Locate the cell with the specified text and output its [X, Y] center coordinate. 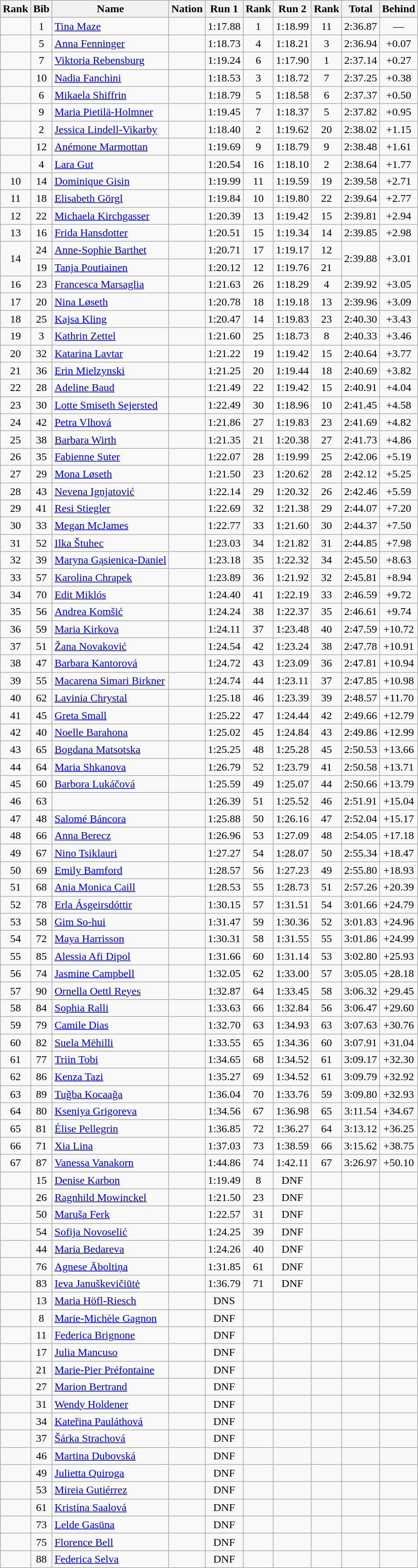
3:02.80 [361, 956]
+50.10 [399, 1163]
2:44.37 [361, 526]
3:09.17 [361, 1060]
Lavinia Chrystal [110, 698]
1:20.71 [224, 250]
2:48.57 [361, 698]
1:22.49 [224, 405]
2:55.34 [361, 853]
Vanessa Vanakorn [110, 1163]
1:25.52 [292, 801]
Suela Mëhilli [110, 1042]
2:42.46 [361, 491]
Run 1 [224, 9]
1:32.05 [224, 973]
1:19.59 [292, 181]
Tuğba Kocaağa [110, 1094]
2:50.58 [361, 767]
Ania Monica Caill [110, 887]
2:40.69 [361, 371]
1:33.45 [292, 991]
2:40.30 [361, 319]
Total [361, 9]
1:18.99 [292, 26]
Kseniya Grigoreva [110, 1111]
1:24.44 [292, 715]
Behind [399, 9]
2:49.86 [361, 732]
Jessica Lindell-Vikarby [110, 129]
1:25.07 [292, 784]
2:42.06 [361, 457]
+5.59 [399, 491]
Michaela Kirchgasser [110, 216]
Edit Miklós [110, 595]
Jasmine Campbell [110, 973]
1:25.22 [224, 715]
Nino Tsiklauri [110, 853]
2:39.58 [361, 181]
2:40.91 [361, 388]
1:20.47 [224, 319]
1:26.39 [224, 801]
Martina Dubovská [110, 1456]
1:18.21 [292, 43]
+29.45 [399, 991]
2:44.85 [361, 543]
1:21.38 [292, 509]
Anémone Marmottan [110, 147]
1:21.22 [224, 353]
3:06.32 [361, 991]
+10.72 [399, 629]
1:19.44 [292, 371]
Šárka Strachová [110, 1439]
1:19.84 [224, 198]
Bogdana Matsotska [110, 749]
2:39.96 [361, 302]
1:24.25 [224, 1232]
+31.04 [399, 1042]
Sofija Novoselić [110, 1232]
83 [42, 1283]
3:01.86 [361, 939]
2:57.26 [361, 887]
Gim So-hui [110, 922]
Florence Bell [110, 1542]
1:32.70 [224, 1025]
Maruša Ferk [110, 1215]
3:01.66 [361, 905]
2:54.05 [361, 836]
84 [42, 1008]
+11.70 [399, 698]
1:19.34 [292, 233]
2:41.45 [361, 405]
89 [42, 1094]
1:23.79 [292, 767]
1:44.86 [224, 1163]
1:20.51 [224, 233]
Barbara Wirth [110, 439]
1:21.25 [224, 371]
1:31.66 [224, 956]
+7.98 [399, 543]
76 [42, 1266]
1:30.31 [224, 939]
Kajsa Kling [110, 319]
1:22.14 [224, 491]
1:23.03 [224, 543]
1:33.63 [224, 1008]
3:07.91 [361, 1042]
Petra Vlhová [110, 422]
3:09.79 [361, 1077]
1:26.79 [224, 767]
1:36.98 [292, 1111]
Mikaela Shiffrin [110, 95]
2:46.61 [361, 612]
Katarina Lavtar [110, 353]
2:38.64 [361, 164]
+2.98 [399, 233]
81 [42, 1129]
85 [42, 956]
1:19.80 [292, 198]
+4.04 [399, 388]
Macarena Simari Birkner [110, 681]
1:32.84 [292, 1008]
+38.75 [399, 1146]
+7.50 [399, 526]
1:32.87 [224, 991]
2:52.04 [361, 819]
Maria Kirkova [110, 629]
1:21.92 [292, 577]
1:27.09 [292, 836]
+7.20 [399, 509]
+0.50 [399, 95]
Maria Pietilä-Holmner [110, 112]
1:18.53 [224, 78]
Name [110, 9]
1:20.12 [224, 267]
1:25.25 [224, 749]
1:21.82 [292, 543]
Megan McJames [110, 526]
+30.76 [399, 1025]
Erla Ásgeirsdóttir [110, 905]
1:25.28 [292, 749]
2:38.48 [361, 147]
3:11.54 [361, 1111]
Kristína Saalová [110, 1507]
1:22.32 [292, 560]
+2.94 [399, 216]
1:21.63 [224, 285]
Run 2 [292, 9]
+1.15 [399, 129]
Adeline Baud [110, 388]
Žana Novaković [110, 646]
Anna Fenninger [110, 43]
+0.38 [399, 78]
2:49.66 [361, 715]
Karolina Chrapek [110, 577]
2:50.66 [361, 784]
1:33.00 [292, 973]
2:41.73 [361, 439]
1:20.62 [292, 474]
Federica Selva [110, 1559]
Greta Small [110, 715]
Francesca Marsaglia [110, 285]
2:38.02 [361, 129]
+13.79 [399, 784]
Frida Hansdotter [110, 233]
Andrea Komšić [110, 612]
2:39.64 [361, 198]
+20.39 [399, 887]
1:19.45 [224, 112]
+1.61 [399, 147]
Federica Brignone [110, 1335]
3:26.97 [361, 1163]
1:19.18 [292, 302]
+18.93 [399, 870]
1:23.24 [292, 646]
Viktoria Rebensburg [110, 61]
2:44.07 [361, 509]
77 [42, 1060]
Bib [42, 9]
1:17.88 [224, 26]
2:37.82 [361, 112]
1:30.15 [224, 905]
Alessia Afi Dipol [110, 956]
75 [42, 1542]
3:06.47 [361, 1008]
Lara Gut [110, 164]
Élise Pellegrin [110, 1129]
Ieva Januškevičiūtė [110, 1283]
Agnese Āboltiņa [110, 1266]
1:42.11 [292, 1163]
+32.93 [399, 1094]
1:25.88 [224, 819]
1:36.04 [224, 1094]
+9.72 [399, 595]
2:47.81 [361, 663]
1:23.09 [292, 663]
+13.71 [399, 767]
1:31.55 [292, 939]
3:07.63 [361, 1025]
1:33.55 [224, 1042]
+3.43 [399, 319]
1:30.36 [292, 922]
Marie-Pier Préfontaine [110, 1370]
Maria Höfl-Riesch [110, 1301]
1:27.23 [292, 870]
1:20.78 [224, 302]
+10.98 [399, 681]
Camile Dias [110, 1025]
+32.30 [399, 1060]
Mona Løseth [110, 474]
1:36.27 [292, 1129]
86 [42, 1077]
+3.05 [399, 285]
1:31.14 [292, 956]
1:28.53 [224, 887]
Ornella Oettl Reyes [110, 991]
Maria Shkanova [110, 767]
+34.67 [399, 1111]
Lotte Smiseth Sejersted [110, 405]
2:46.59 [361, 595]
+10.91 [399, 646]
82 [42, 1042]
1:21.49 [224, 388]
79 [42, 1025]
1:34.36 [292, 1042]
2:37.25 [361, 78]
2:50.53 [361, 749]
Denise Karbon [110, 1180]
1:27.27 [224, 853]
2:40.33 [361, 336]
1:19.76 [292, 267]
+12.79 [399, 715]
Nadia Fanchini [110, 78]
1:34.65 [224, 1060]
1:23.39 [292, 698]
2:45.81 [361, 577]
Lelde Gasūna [110, 1525]
+36.25 [399, 1129]
+24.99 [399, 939]
1:37.03 [224, 1146]
1:18.29 [292, 285]
Marie-Michèle Gagnon [110, 1318]
1:18.37 [292, 112]
1:24.40 [224, 595]
3:09.80 [361, 1094]
Ilka Štuhec [110, 543]
1:22.07 [224, 457]
+8.63 [399, 560]
1:23.11 [292, 681]
1:17.90 [292, 61]
+9.74 [399, 612]
Kathrin Zettel [110, 336]
1:26.16 [292, 819]
2:47.78 [361, 646]
1:18.40 [224, 129]
2:41.69 [361, 422]
1:19.69 [224, 147]
Salomé Báncora [110, 819]
1:25.18 [224, 698]
1:18.72 [292, 78]
+0.07 [399, 43]
1:23.18 [224, 560]
Maya Harrisson [110, 939]
90 [42, 991]
Dominique Gisin [110, 181]
2:39.85 [361, 233]
78 [42, 905]
1:22.77 [224, 526]
+12.99 [399, 732]
80 [42, 1111]
1:24.74 [224, 681]
Marion Bertrand [110, 1387]
Ragnhild Mowinckel [110, 1197]
+0.27 [399, 61]
Nevena Ignjatović [110, 491]
1:36.85 [224, 1129]
1:24.72 [224, 663]
1:22.57 [224, 1215]
— [399, 26]
3:01.83 [361, 922]
1:28.07 [292, 853]
1:23.48 [292, 629]
Barbara Kantorová [110, 663]
+0.95 [399, 112]
2:47.59 [361, 629]
3:13.12 [361, 1129]
3:15.62 [361, 1146]
1:20.32 [292, 491]
1:34.93 [292, 1025]
Elisabeth Görgl [110, 198]
Barbora Lukáčová [110, 784]
2:40.64 [361, 353]
1:19.24 [224, 61]
+13.66 [399, 749]
Erin Mielzynski [110, 371]
+3.82 [399, 371]
1:20.38 [292, 439]
+5.19 [399, 457]
Maryna Gąsienica-Daniel [110, 560]
Noelle Barahona [110, 732]
Resi Stiegler [110, 509]
1:24.54 [224, 646]
1:35.27 [224, 1077]
Julietta Quiroga [110, 1473]
1:25.59 [224, 784]
1:34.56 [224, 1111]
+28.18 [399, 973]
1:38.59 [292, 1146]
1:24.24 [224, 612]
+29.60 [399, 1008]
1:20.39 [224, 216]
1:22.19 [292, 595]
1:31.47 [224, 922]
+15.17 [399, 819]
1:28.73 [292, 887]
+3.46 [399, 336]
2:36.94 [361, 43]
Julia Mancuso [110, 1353]
87 [42, 1163]
1:25.02 [224, 732]
Kateřina Pauláthová [110, 1421]
1:22.37 [292, 612]
Emily Bamford [110, 870]
2:37.14 [361, 61]
Maria Bedareva [110, 1249]
+4.82 [399, 422]
1:19.17 [292, 250]
1:23.89 [224, 577]
Xia Lina [110, 1146]
1:31.51 [292, 905]
+2.71 [399, 181]
+24.79 [399, 905]
1:18.10 [292, 164]
1:21.86 [224, 422]
1:19.49 [224, 1180]
DNS [224, 1301]
2:37.37 [361, 95]
+5.25 [399, 474]
Tina Maze [110, 26]
3:05.05 [361, 973]
Fabienne Suter [110, 457]
1:26.96 [224, 836]
+3.09 [399, 302]
1:22.69 [224, 509]
Wendy Holdener [110, 1404]
+24.96 [399, 922]
+25.93 [399, 956]
+18.47 [399, 853]
1:24.84 [292, 732]
1:31.85 [224, 1266]
+2.77 [399, 198]
Kenza Tazi [110, 1077]
Triin Tobi [110, 1060]
Anne-Sophie Barthet [110, 250]
+10.94 [399, 663]
+1.77 [399, 164]
2:36.87 [361, 26]
+17.18 [399, 836]
2:39.88 [361, 259]
1:24.11 [224, 629]
+3.01 [399, 259]
2:39.81 [361, 216]
+4.86 [399, 439]
2:45.50 [361, 560]
1:19.62 [292, 129]
+3.77 [399, 353]
Anna Berecz [110, 836]
Nina Løseth [110, 302]
+4.58 [399, 405]
2:42.12 [361, 474]
Tanja Poutiainen [110, 267]
2:47.85 [361, 681]
1:18.96 [292, 405]
1:36.79 [224, 1283]
+15.04 [399, 801]
1:33.76 [292, 1094]
2:39.92 [361, 285]
1:18.58 [292, 95]
1:24.26 [224, 1249]
Mireia Gutiérrez [110, 1490]
1:28.57 [224, 870]
2:55.80 [361, 870]
+8.94 [399, 577]
1:21.35 [224, 439]
88 [42, 1559]
+32.92 [399, 1077]
Sophia Ralli [110, 1008]
2:51.91 [361, 801]
Nation [187, 9]
1:20.54 [224, 164]
